For the text-containing cell, return its midpoint in [X, Y] coordinate format. 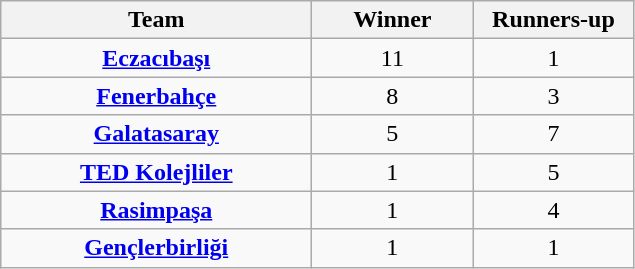
7 [554, 134]
Rasimpaşa [156, 210]
Winner [392, 20]
Eczacıbaşı [156, 58]
Gençlerbirliği [156, 248]
11 [392, 58]
3 [554, 96]
Galatasaray [156, 134]
4 [554, 210]
Team [156, 20]
Runners-up [554, 20]
TED Kolejliler [156, 172]
8 [392, 96]
Fenerbahçe [156, 96]
